Provide the (X, Y) coordinate of the cell's center where the given text is located.  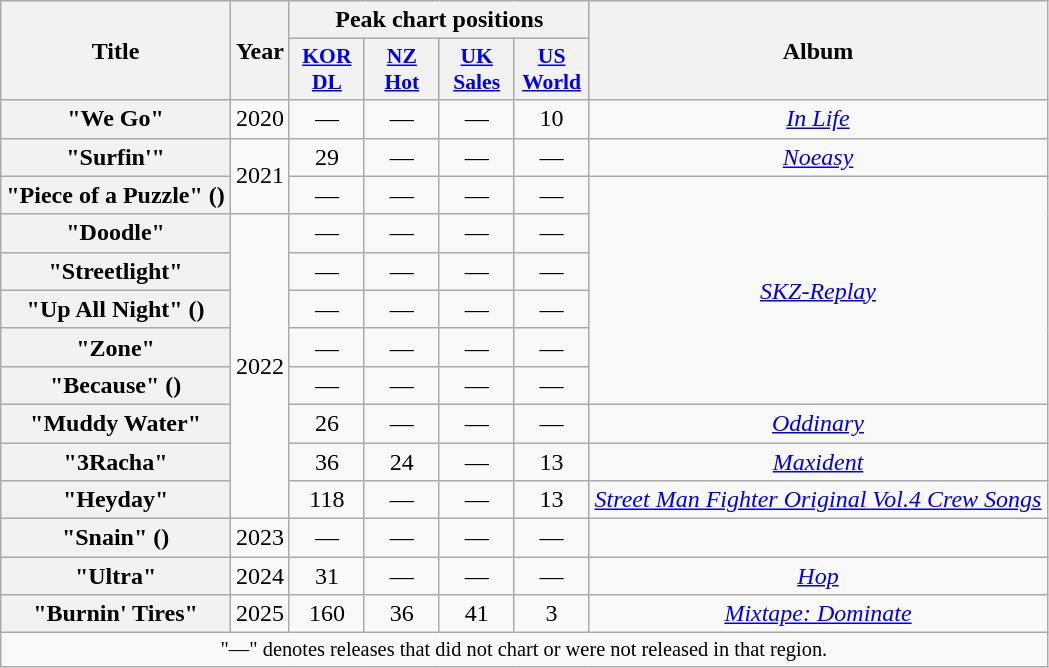
118 (326, 500)
41 (476, 614)
"Surfin'" (116, 157)
Noeasy (818, 157)
"Ultra" (116, 576)
SKZ-Replay (818, 290)
160 (326, 614)
26 (326, 423)
Street Man Fighter Original Vol.4 Crew Songs (818, 500)
USWorld (552, 70)
"Streetlight" (116, 271)
"Burnin' Tires" (116, 614)
2023 (260, 538)
2024 (260, 576)
"Up All Night" () (116, 309)
"Heyday" (116, 500)
"3Racha" (116, 461)
3 (552, 614)
Hop (818, 576)
2021 (260, 176)
24 (402, 461)
Peak chart positions (439, 20)
In Life (818, 119)
"—" denotes releases that did not chart or were not released in that region. (524, 650)
"Snain" () (116, 538)
10 (552, 119)
"We Go" (116, 119)
Year (260, 50)
Mixtape: Dominate (818, 614)
UKSales (476, 70)
Oddinary (818, 423)
31 (326, 576)
"Muddy Water" (116, 423)
Title (116, 50)
Maxident (818, 461)
2020 (260, 119)
"Because" () (116, 385)
KORDL (326, 70)
"Piece of a Puzzle" () (116, 195)
"Zone" (116, 347)
Album (818, 50)
NZHot (402, 70)
2022 (260, 366)
2025 (260, 614)
29 (326, 157)
"Doodle" (116, 233)
